Extract the [x, y] coordinate from the center of the cell holding the provided text.  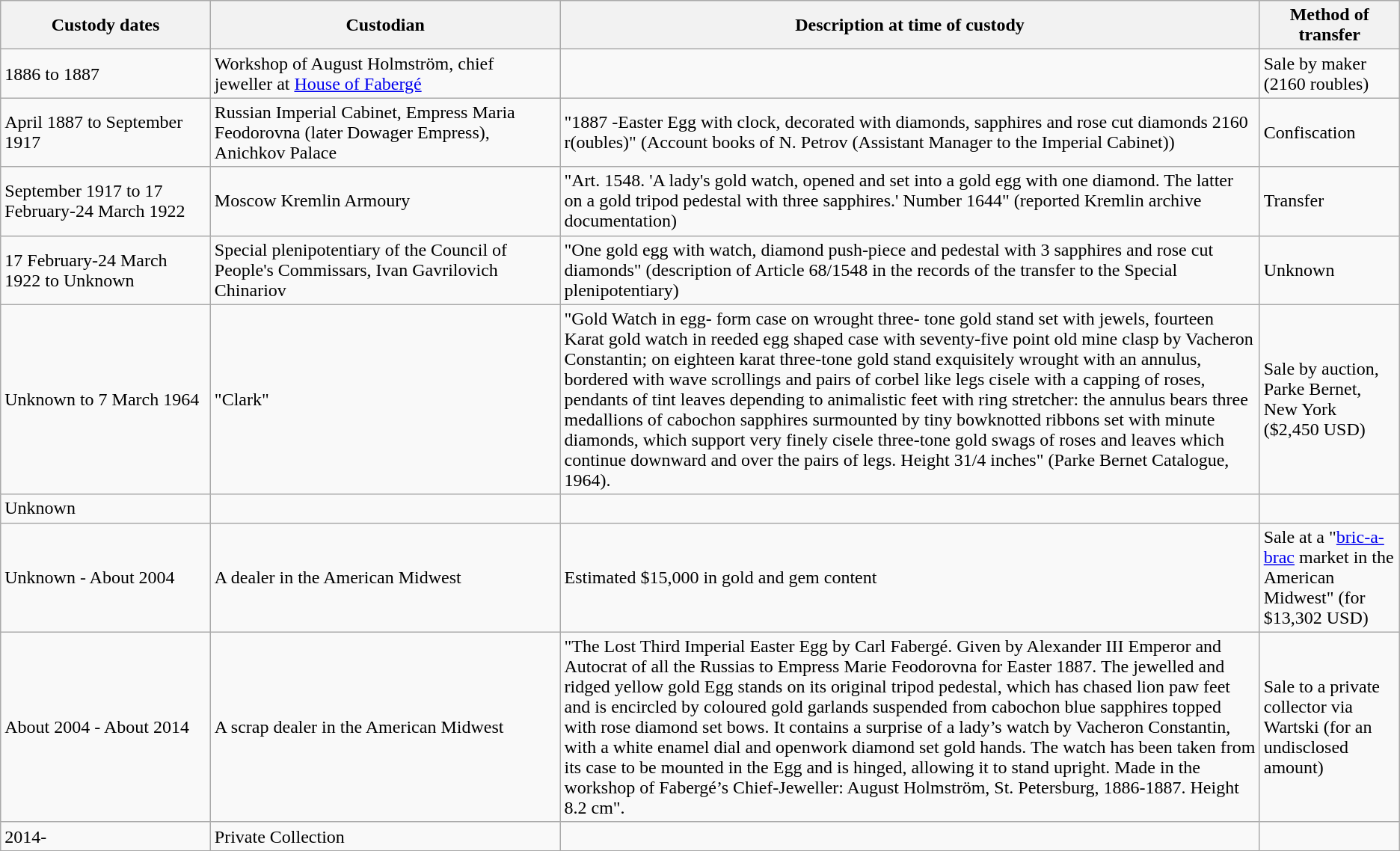
Special plenipotentiary of the Council of People's Commissars, Ivan Gavrilovich Chinariov [385, 270]
A scrap dealer in the American Midwest [385, 727]
Moscow Kremlin Armoury [385, 201]
Description at time of custody [909, 25]
2014- [106, 836]
17 February-24 March 1922 to Unknown [106, 270]
Sale at a "bric-a-brac market in the American Midwest" (for $13,302 USD) [1330, 577]
April 1887 to September 1917 [106, 132]
"Clark" [385, 399]
A dealer in the American Midwest [385, 577]
Sale by maker (2160 roubles) [1330, 73]
September 1917 to 17 February-24 March 1922 [106, 201]
Sale to a private collector via Wartski (for an undisclosed amount) [1330, 727]
Confiscation [1330, 132]
Custody dates [106, 25]
Unknown to 7 March 1964 [106, 399]
Sale by auction, Parke Bernet, New York ($2,450 USD) [1330, 399]
1886 to 1887 [106, 73]
Unknown - About 2004 [106, 577]
Custodian [385, 25]
Workshop of August Holmström, chief jeweller at House of Fabergé [385, 73]
Private Collection [385, 836]
Estimated $15,000 in gold and gem content [909, 577]
Transfer [1330, 201]
About 2004 - About 2014 [106, 727]
Russian Imperial Cabinet, Empress Maria Feodorovna (later Dowager Empress), Anichkov Palace [385, 132]
Method of transfer [1330, 25]
